Extract the [x, y] coordinate from the center of the cell holding the provided text.  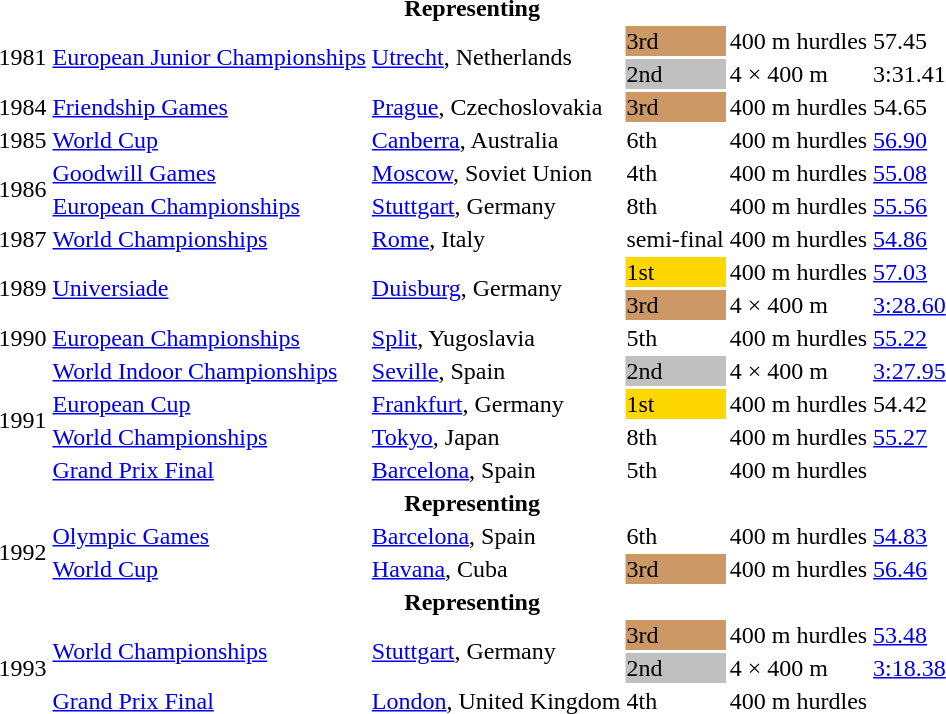
Universiade [209, 288]
Utrecht, Netherlands [496, 58]
Goodwill Games [209, 173]
Seville, Spain [496, 371]
Prague, Czechoslovakia [496, 107]
semi-final [675, 239]
Tokyo, Japan [496, 437]
Moscow, Soviet Union [496, 173]
Olympic Games [209, 536]
World Indoor Championships [209, 371]
European Junior Championships [209, 58]
Grand Prix Final [209, 470]
Split, Yugoslavia [496, 338]
Frankfurt, Germany [496, 404]
Friendship Games [209, 107]
Rome, Italy [496, 239]
Duisburg, Germany [496, 288]
Havana, Cuba [496, 569]
Canberra, Australia [496, 140]
European Cup [209, 404]
4th [675, 173]
